Scan for the cell matching the given text and deliver its [X, Y] coordinate at center. 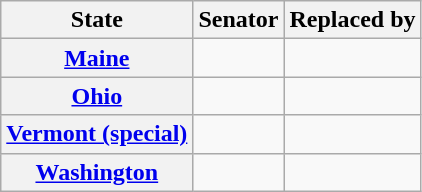
Replaced by [352, 20]
Vermont (special) [97, 134]
Ohio [97, 96]
Maine [97, 58]
Washington [97, 172]
State [97, 20]
Senator [238, 20]
